Search for the cell housing the specified text and yield its (x, y) center coordinate. 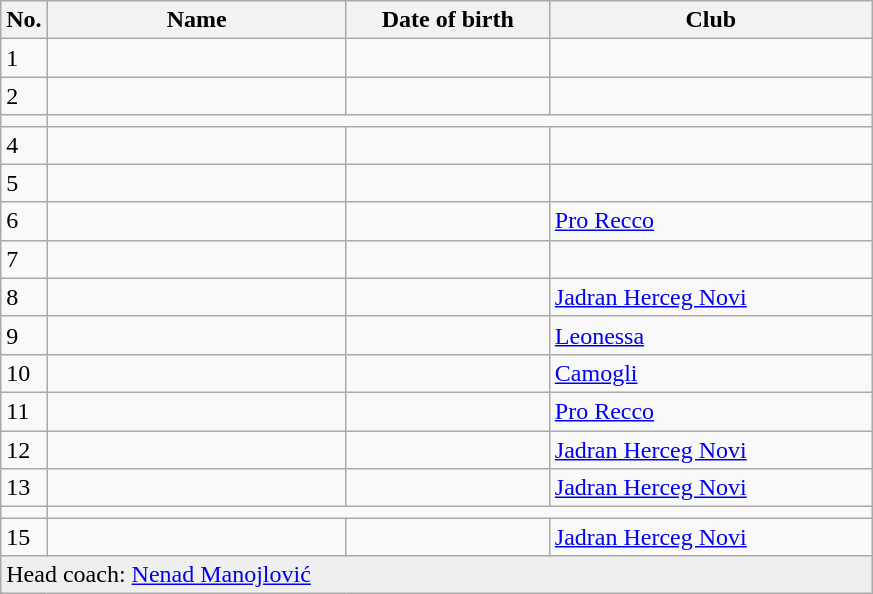
1 (24, 58)
8 (24, 297)
4 (24, 145)
Date of birth (448, 20)
6 (24, 221)
No. (24, 20)
13 (24, 488)
12 (24, 449)
15 (24, 537)
11 (24, 411)
Club (710, 20)
5 (24, 183)
9 (24, 335)
2 (24, 96)
Name (196, 20)
Camogli (710, 373)
Leonessa (710, 335)
10 (24, 373)
7 (24, 259)
Head coach: Nenad Manojlović (437, 575)
